Return the (x, y) coordinate for the center point of the cell that contains the specified text.  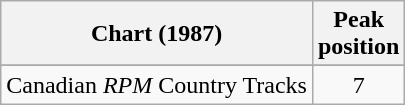
Canadian RPM Country Tracks (157, 85)
Peakposition (358, 34)
Chart (1987) (157, 34)
7 (358, 85)
